Pinpoint the cell where the given text exists, returning its (X, Y) midpoint coordinate. 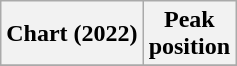
Chart (2022) (72, 34)
Peakposition (189, 34)
